For the text-containing cell, return its midpoint in (x, y) coordinate format. 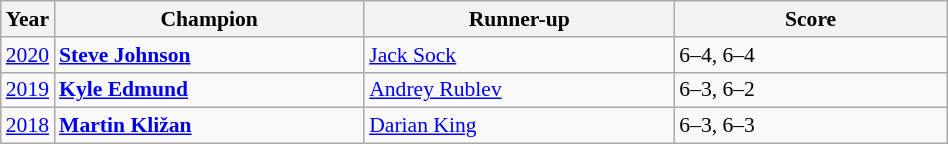
Champion (209, 19)
Darian King (519, 126)
2018 (28, 126)
Runner-up (519, 19)
Kyle Edmund (209, 90)
Steve Johnson (209, 55)
Martin Kližan (209, 126)
6–3, 6–2 (810, 90)
2020 (28, 55)
6–4, 6–4 (810, 55)
Jack Sock (519, 55)
Year (28, 19)
6–3, 6–3 (810, 126)
Andrey Rublev (519, 90)
2019 (28, 90)
Score (810, 19)
